Capture the cell that displays the provided text and extract its (X, Y) central coordinate. 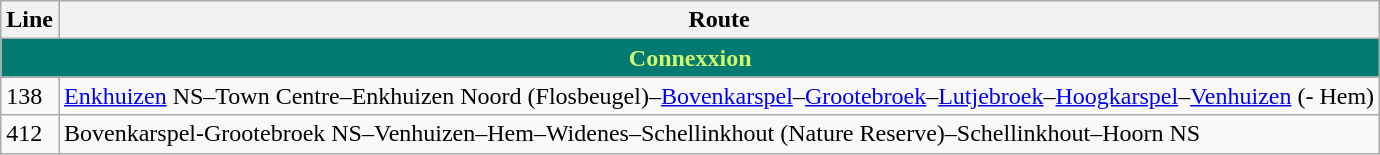
412 (30, 134)
Route (718, 20)
Enkhuizen NS–Town Centre–Enkhuizen Noord (Flosbeugel)–Bovenkarspel–Grootebroek–Lutjebroek–Hoogkarspel–Venhuizen (- Hem) (718, 96)
Connexxion (690, 58)
138 (30, 96)
Bovenkarspel-Grootebroek NS–Venhuizen–Hem–Widenes–Schellinkhout (Nature Reserve)–Schellinkhout–Hoorn NS (718, 134)
Line (30, 20)
